Return [x, y] of the center of cell containing provided text 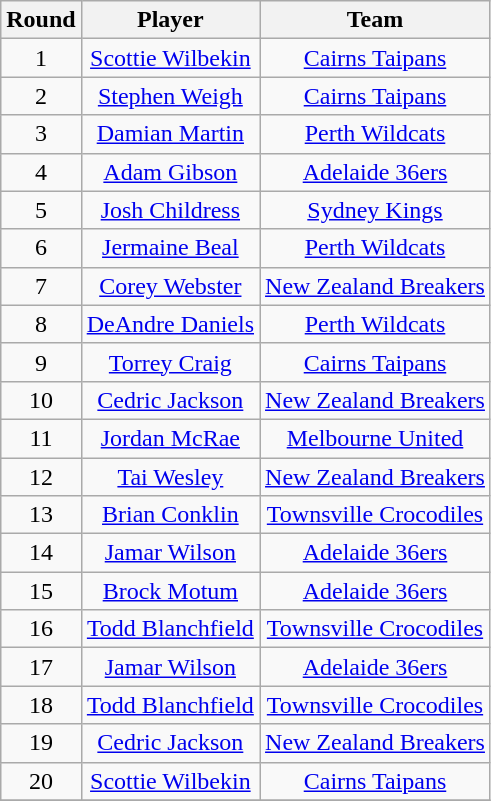
20 [41, 781]
Jermaine Beal [170, 248]
Damian Martin [170, 134]
5 [41, 210]
13 [41, 515]
4 [41, 172]
15 [41, 591]
Stephen Weigh [170, 96]
12 [41, 477]
Brock Motum [170, 591]
10 [41, 400]
Torrey Craig [170, 362]
11 [41, 438]
14 [41, 553]
16 [41, 629]
Josh Childress [170, 210]
Adam Gibson [170, 172]
Round [41, 20]
3 [41, 134]
8 [41, 324]
7 [41, 286]
1 [41, 58]
19 [41, 743]
17 [41, 667]
Melbourne United [376, 438]
Sydney Kings [376, 210]
Player [170, 20]
DeAndre Daniels [170, 324]
2 [41, 96]
Tai Wesley [170, 477]
Brian Conklin [170, 515]
9 [41, 362]
Jordan McRae [170, 438]
Team [376, 20]
18 [41, 705]
Corey Webster [170, 286]
6 [41, 248]
